Detect which cell encompasses the target text, then output its [X, Y] center coordinate. 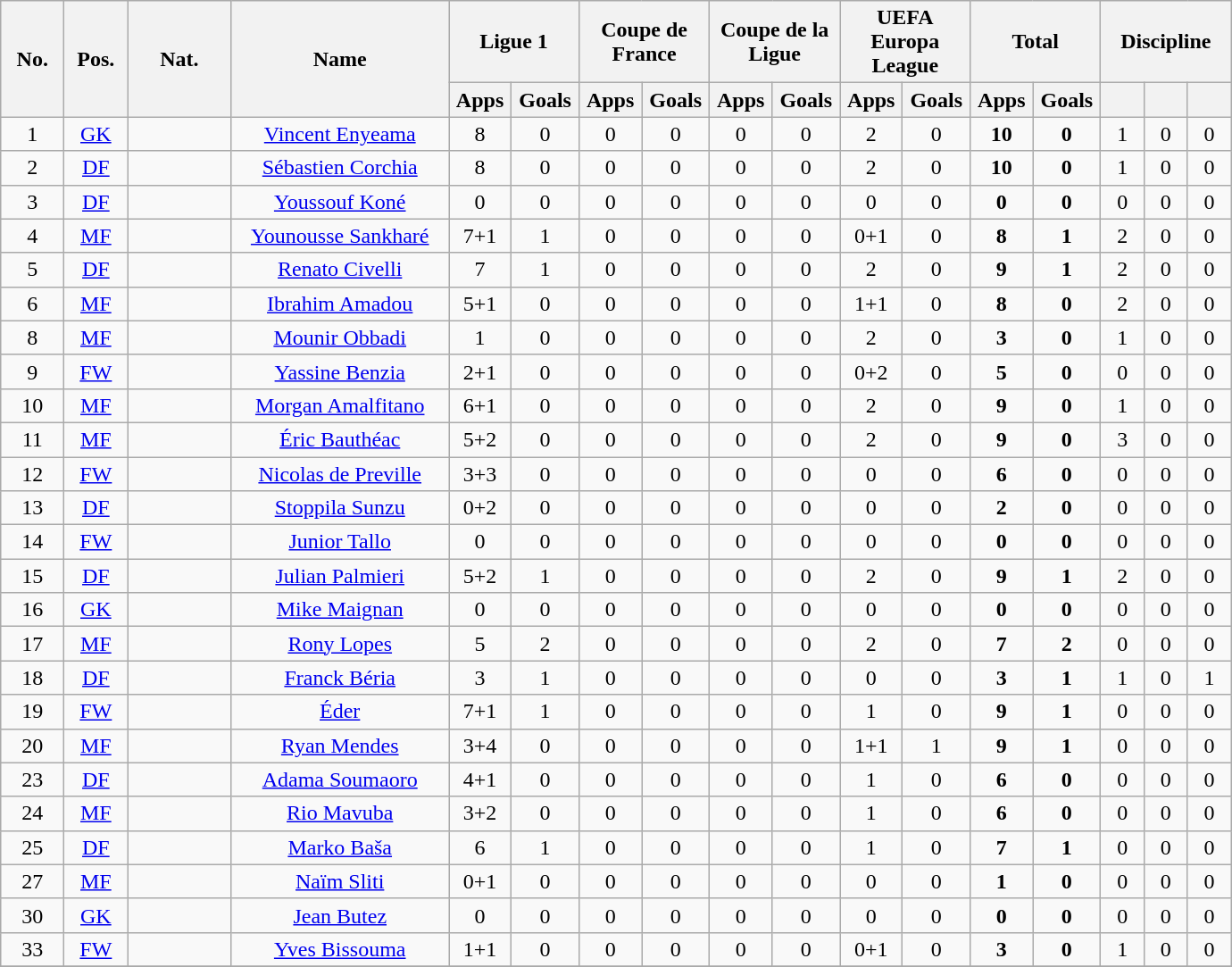
3+2 [479, 813]
18 [32, 678]
Junior Tallo [340, 542]
Pos. [96, 59]
4 [32, 236]
33 [32, 949]
Ligue 1 [513, 42]
No. [32, 59]
Rony Lopes [340, 644]
17 [32, 644]
Marko Baša [340, 847]
Naïm Sliti [340, 881]
Vincent Enyeama [340, 134]
30 [32, 915]
Sébastien Corchia [340, 168]
Discipline [1166, 42]
Adama Soumaoro [340, 779]
23 [32, 779]
Mike Maignan [340, 610]
Mounir Obbadi [340, 338]
UEFA Europa League [905, 42]
Nicolas de Preville [340, 474]
3+4 [479, 746]
Coupe de France [645, 42]
Éric Bauthéac [340, 439]
Renato Civelli [340, 270]
Youssouf Koné [340, 202]
2+1 [479, 371]
Total [1036, 42]
4+1 [479, 779]
Rio Mavuba [340, 813]
6+1 [479, 405]
14 [32, 542]
Ibrahim Amadou [340, 304]
Stoppila Sunzu [340, 508]
Franck Béria [340, 678]
Morgan Amalfitano [340, 405]
5+1 [479, 304]
Ryan Mendes [340, 746]
Coupe de la Ligue [775, 42]
Younousse Sankharé [340, 236]
11 [32, 439]
Yves Bissouma [340, 949]
12 [32, 474]
Éder [340, 712]
Name [340, 59]
15 [32, 576]
Julian Palmieri [340, 576]
13 [32, 508]
16 [32, 610]
3+3 [479, 474]
Nat. [179, 59]
20 [32, 746]
Jean Butez [340, 915]
24 [32, 813]
19 [32, 712]
27 [32, 881]
25 [32, 847]
Yassine Benzia [340, 371]
